Extract the (X, Y) coordinate from the center of the cell holding the provided text.  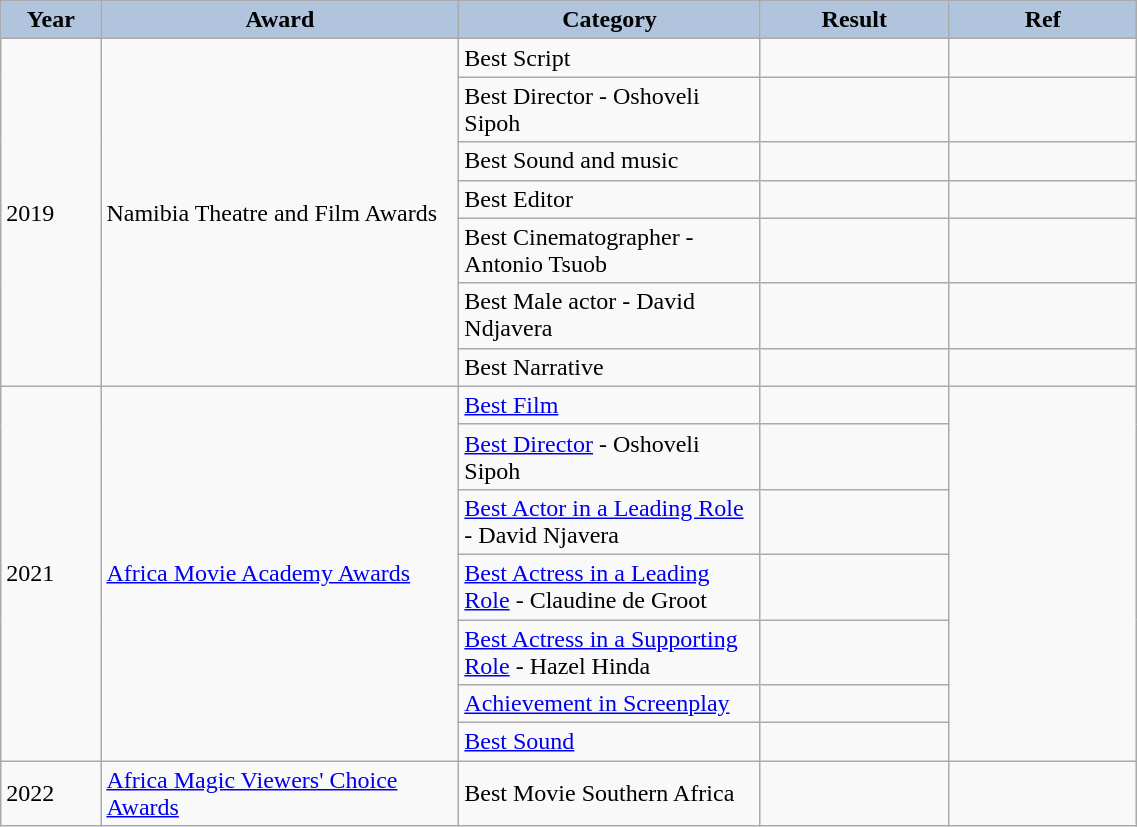
Best Script (610, 58)
2021 (51, 573)
Year (51, 20)
Africa Movie Academy Awards (280, 573)
2022 (51, 794)
Result (854, 20)
Best Male actor - David Ndjavera (610, 316)
Best Editor (610, 199)
Best Cinematographer - Antonio Tsuob (610, 250)
Achievement in Screenplay (610, 704)
Category (610, 20)
Best Movie Southern Africa (610, 794)
Africa Magic Viewers' Choice Awards (280, 794)
2019 (51, 212)
Best Sound (610, 742)
Best Narrative (610, 367)
Best Film (610, 405)
Best Actress in a Supporting Role - Hazel Hinda (610, 652)
Award (280, 20)
Best Actress in a Leading Role - Claudine de Groot (610, 586)
Best Actor in a Leading Role - David Njavera (610, 522)
Namibia Theatre and Film Awards (280, 212)
Ref (1042, 20)
Best Sound and music (610, 161)
